Determine the [X, Y] coordinate at the center of the cell enclosing the given text.  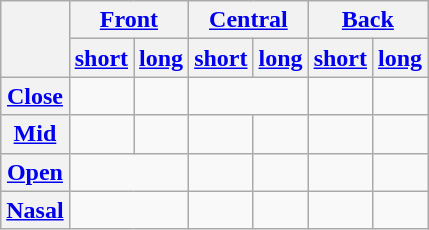
Nasal [35, 210]
Back [368, 20]
Front [128, 20]
Mid [35, 134]
Close [35, 96]
Open [35, 172]
Central [248, 20]
